Search for the cell housing the specified text and yield its (X, Y) center coordinate. 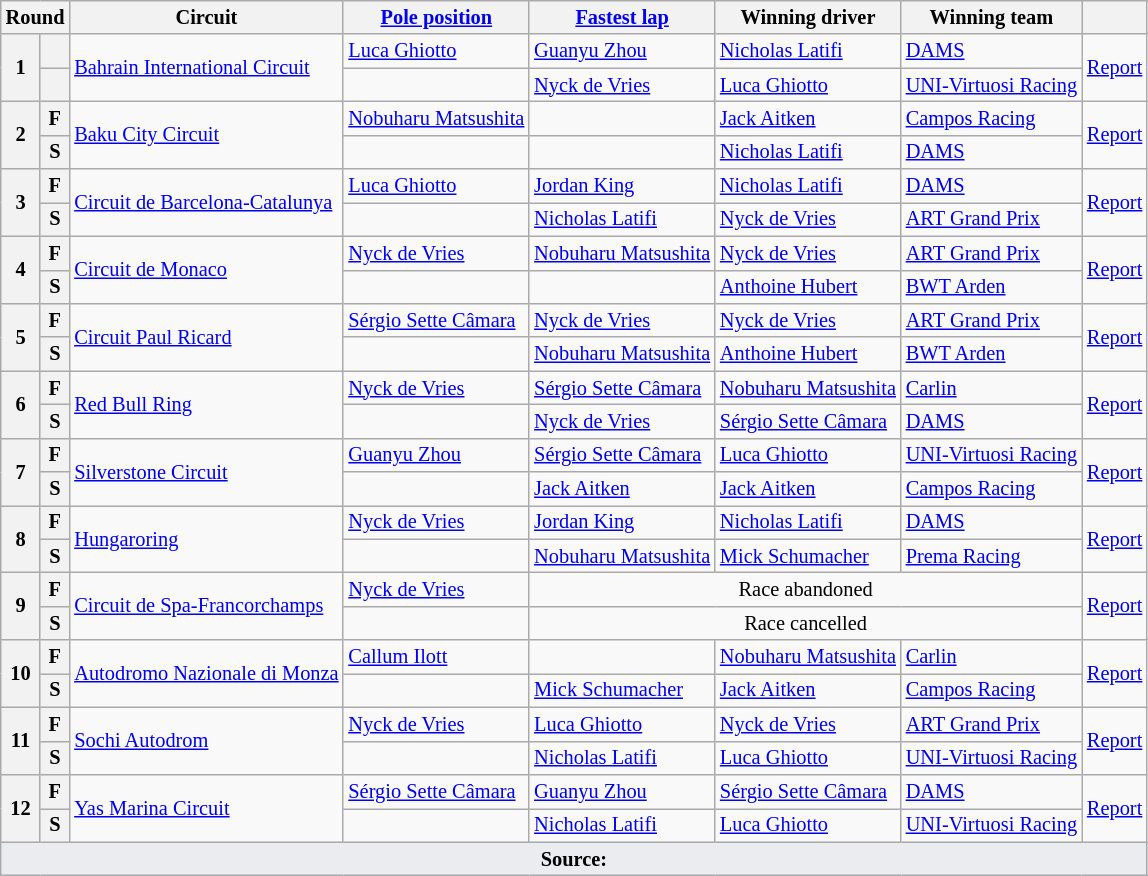
Source: (574, 859)
Sochi Autodrom (206, 740)
Race cancelled (806, 623)
10 (20, 674)
Hungaroring (206, 538)
Callum Ilott (436, 657)
8 (20, 538)
Circuit de Barcelona-Catalunya (206, 202)
2 (20, 134)
Baku City Circuit (206, 134)
Circuit de Monaco (206, 270)
Winning team (992, 17)
Winning driver (808, 17)
1 (20, 68)
Round (36, 17)
7 (20, 472)
3 (20, 202)
Pole position (436, 17)
4 (20, 270)
9 (20, 606)
Yas Marina Circuit (206, 808)
Fastest lap (622, 17)
Red Bull Ring (206, 404)
6 (20, 404)
Silverstone Circuit (206, 472)
Race abandoned (806, 589)
Circuit Paul Ricard (206, 336)
Bahrain International Circuit (206, 68)
Autodromo Nazionale di Monza (206, 674)
11 (20, 740)
5 (20, 336)
Circuit (206, 17)
Circuit de Spa-Francorchamps (206, 606)
Prema Racing (992, 556)
12 (20, 808)
